Extract the [x, y] coordinate from the center of the cell holding the provided text.  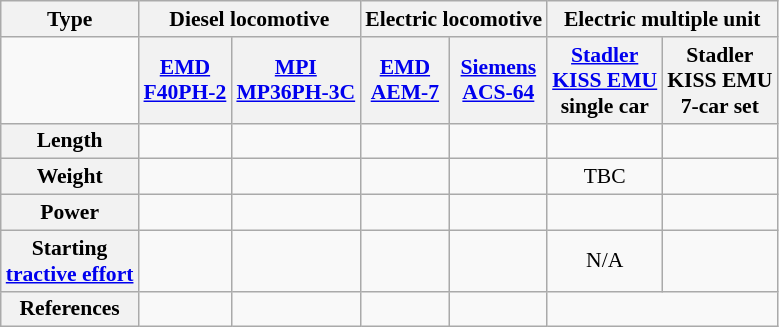
EMDF40PH-2 [186, 80]
Type [70, 19]
N/A [604, 260]
Startingtractive effort [70, 260]
EMDAEM-7 [404, 80]
Electric multiple unit [662, 19]
Electric locomotive [454, 19]
StadlerKISS EMUsingle car [604, 80]
StadlerKISS EMU7-car set [720, 80]
References [70, 309]
Diesel locomotive [250, 19]
MPIMP36PH-3C [296, 80]
Weight [70, 177]
TBC [604, 177]
SiemensACS-64 [499, 80]
Power [70, 213]
Length [70, 141]
